For the text-containing cell, return its midpoint in (X, Y) coordinate format. 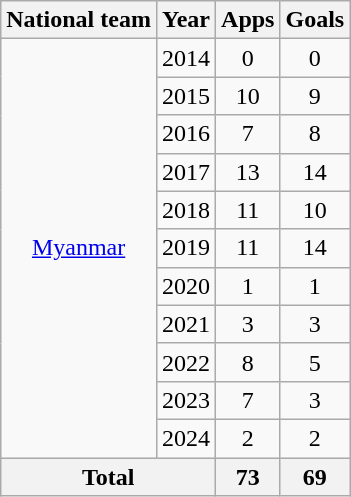
2016 (186, 134)
9 (315, 96)
Apps (248, 20)
2022 (186, 362)
2017 (186, 172)
Goals (315, 20)
2018 (186, 210)
2014 (186, 58)
2021 (186, 324)
Myanmar (79, 248)
2020 (186, 286)
2023 (186, 400)
National team (79, 20)
Total (108, 477)
13 (248, 172)
73 (248, 477)
5 (315, 362)
Year (186, 20)
2015 (186, 96)
69 (315, 477)
2024 (186, 438)
2019 (186, 248)
